Detect which cell encompasses the target text, then output its [x, y] center coordinate. 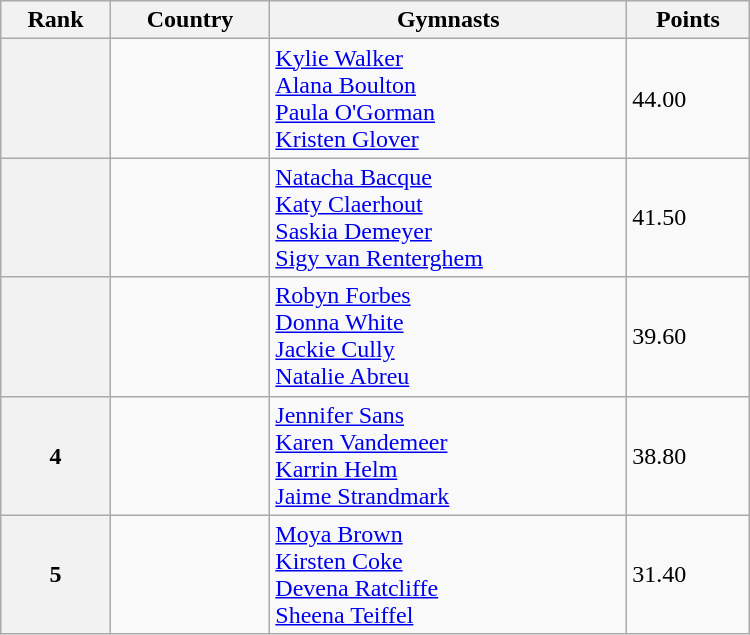
Gymnasts [448, 20]
38.80 [688, 456]
Jennifer Sans Karen Vandemeer Karrin Helm Jaime Strandmark [448, 456]
39.60 [688, 336]
Points [688, 20]
5 [56, 574]
44.00 [688, 98]
Kylie Walker Alana Boulton Paula O'Gorman Kristen Glover [448, 98]
Robyn Forbes Donna White Jackie Cully Natalie Abreu [448, 336]
Country [190, 20]
31.40 [688, 574]
Rank [56, 20]
41.50 [688, 218]
Moya Brown Kirsten Coke Devena Ratcliffe Sheena Teiffel [448, 574]
4 [56, 456]
Natacha Bacque Katy Claerhout Saskia Demeyer Sigy van Renterghem [448, 218]
